Provide the (X, Y) coordinate of the cell's center where the given text is located.  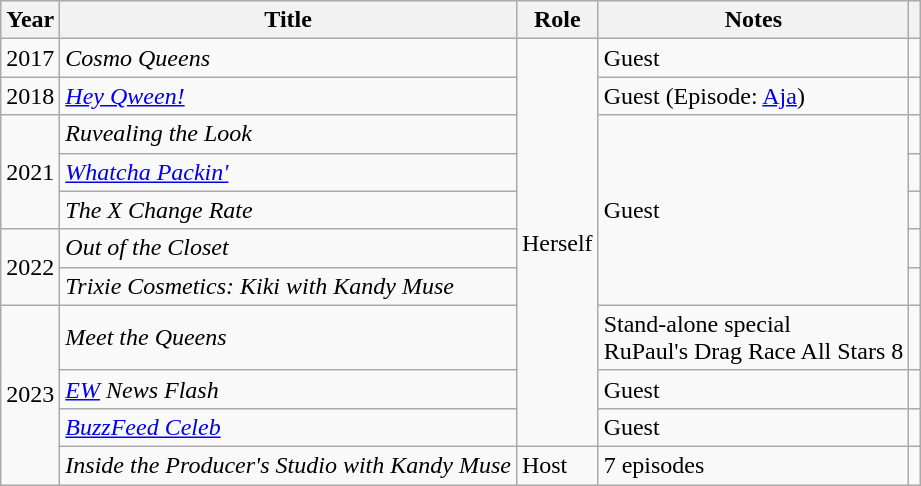
Host (557, 465)
Hey Qween! (288, 96)
Role (557, 20)
Out of the Closet (288, 248)
Stand-alone special RuPaul's Drag Race All Stars 8 (754, 338)
Year (30, 20)
2021 (30, 172)
Whatcha Packin' (288, 172)
Guest (Episode: Aja) (754, 96)
Herself (557, 243)
Notes (754, 20)
2018 (30, 96)
2017 (30, 58)
Inside the Producer's Studio with Kandy Muse (288, 465)
2023 (30, 394)
Trixie Cosmetics: Kiki with Kandy Muse (288, 286)
The X Change Rate (288, 210)
BuzzFeed Celeb (288, 427)
Ruvealing the Look (288, 134)
Meet the Queens (288, 338)
EW News Flash (288, 389)
Title (288, 20)
7 episodes (754, 465)
Cosmo Queens (288, 58)
2022 (30, 267)
